Search for the cell housing the specified text and yield its [x, y] center coordinate. 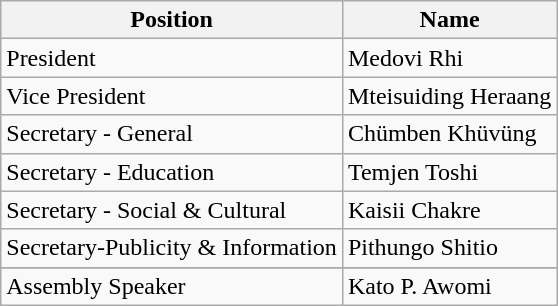
Mteisuiding Heraang [449, 96]
Pithungo Shitio [449, 248]
Kaisii Chakre [449, 210]
Secretary - Education [172, 172]
Position [172, 20]
Name [449, 20]
Temjen Toshi [449, 172]
Assembly Speaker [172, 286]
President [172, 58]
Medovi Rhi [449, 58]
Vice President [172, 96]
Kato P. Awomi [449, 286]
Secretary - General [172, 134]
Secretary-Publicity & Information [172, 248]
Secretary - Social & Cultural [172, 210]
Chümben Khüvüng [449, 134]
